Pinpoint the cell where the given text exists, returning its [X, Y] midpoint coordinate. 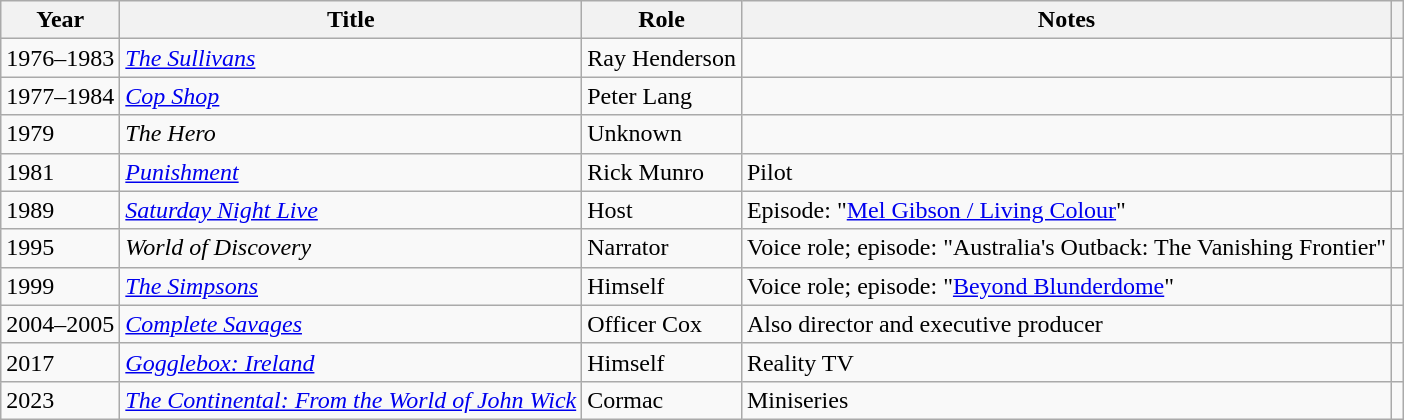
1999 [60, 286]
World of Discovery [351, 248]
Ray Henderson [662, 58]
1977–1984 [60, 96]
Punishment [351, 172]
1976–1983 [60, 58]
Host [662, 210]
Complete Savages [351, 324]
The Simpsons [351, 286]
1989 [60, 210]
Narrator [662, 248]
Notes [1066, 20]
Reality TV [1066, 362]
Role [662, 20]
Voice role; episode: "Beyond Blunderdome" [1066, 286]
Pilot [1066, 172]
2017 [60, 362]
Rick Munro [662, 172]
Episode: "Mel Gibson / Living Colour" [1066, 210]
1995 [60, 248]
Year [60, 20]
Officer Cox [662, 324]
Unknown [662, 134]
Peter Lang [662, 96]
Cop Shop [351, 96]
Voice role; episode: "Australia's Outback: The Vanishing Frontier" [1066, 248]
1981 [60, 172]
Also director and executive producer [1066, 324]
Title [351, 20]
Saturday Night Live [351, 210]
2004–2005 [60, 324]
The Hero [351, 134]
Miniseries [1066, 400]
1979 [60, 134]
2023 [60, 400]
Gogglebox: Ireland [351, 362]
The Sullivans [351, 58]
Cormac [662, 400]
The Continental: From the World of John Wick [351, 400]
